Return (X, Y) of the center of cell containing provided text 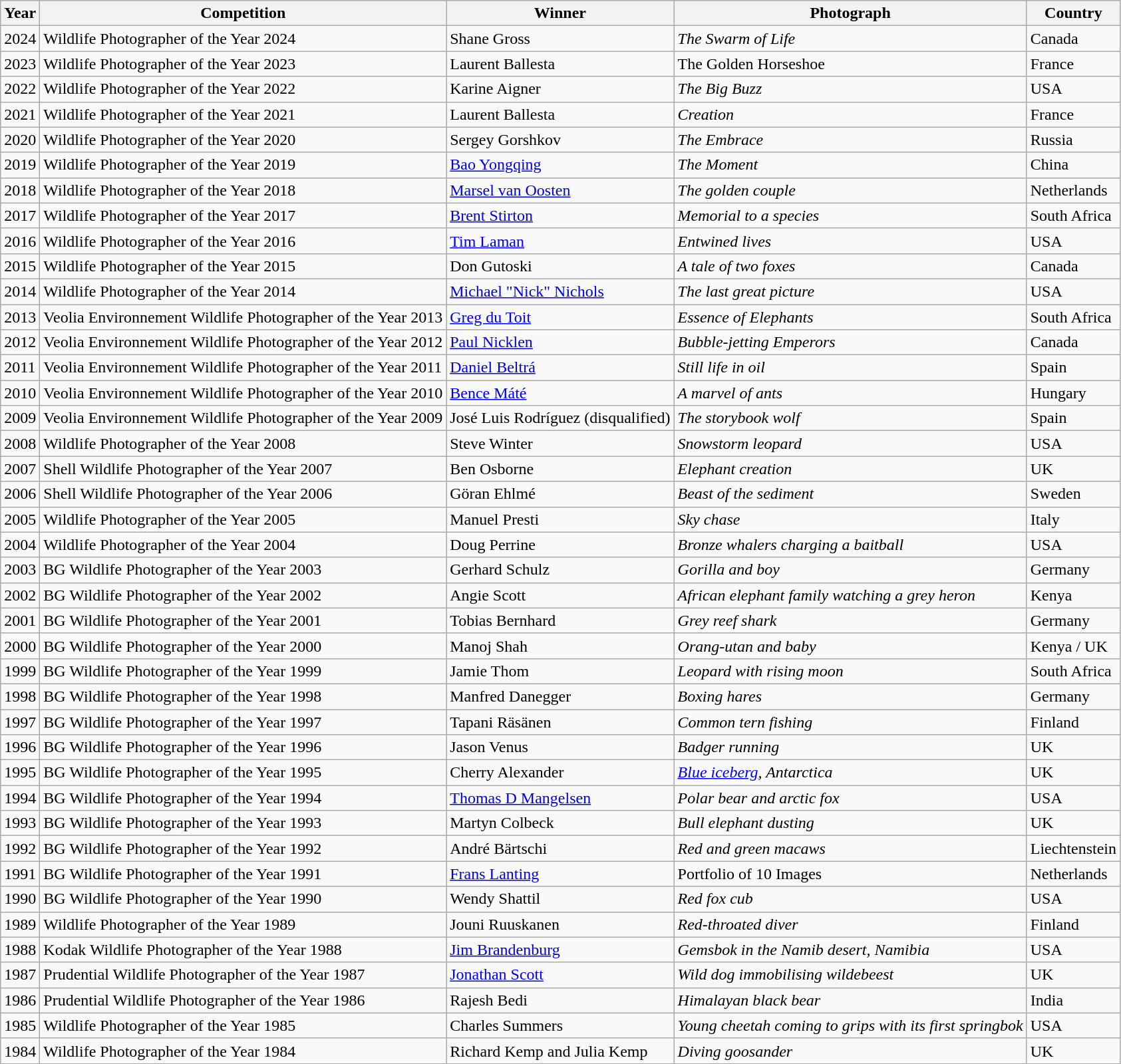
BG Wildlife Photographer of the Year 1993 (243, 823)
Red-throated diver (850, 924)
Wildlife Photographer of the Year 1984 (243, 1051)
Young cheetah coming to grips with its first springbok (850, 1025)
2004 (20, 545)
1986 (20, 1000)
Wildlife Photographer of the Year 2019 (243, 165)
Kenya (1073, 595)
Göran Ehlmé (560, 494)
Jamie Thom (560, 671)
Wendy Shattil (560, 899)
Paul Nicklen (560, 342)
A tale of two foxes (850, 266)
Country (1073, 13)
2003 (20, 570)
The storybook wolf (850, 418)
2018 (20, 190)
Jason Venus (560, 747)
BG Wildlife Photographer of the Year 1991 (243, 874)
2000 (20, 646)
2023 (20, 64)
Italy (1073, 519)
Martyn Colbeck (560, 823)
Ben Osborne (560, 469)
Wildlife Photographer of the Year 2008 (243, 444)
2010 (20, 393)
Jouni Ruuskanen (560, 924)
2017 (20, 215)
1993 (20, 823)
Veolia Environnement Wildlife Photographer of the Year 2011 (243, 368)
1987 (20, 975)
2011 (20, 368)
BG Wildlife Photographer of the Year 1997 (243, 722)
BG Wildlife Photographer of the Year 1994 (243, 798)
Bronze whalers charging a baitball (850, 545)
Blue iceberg, Antarctica (850, 773)
1984 (20, 1051)
Wildlife Photographer of the Year 2020 (243, 140)
Veolia Environnement Wildlife Photographer of the Year 2010 (243, 393)
Rajesh Bedi (560, 1000)
Competition (243, 13)
BG Wildlife Photographer of the Year 2003 (243, 570)
Brent Stirton (560, 215)
Wildlife Photographer of the Year 2004 (243, 545)
China (1073, 165)
2001 (20, 620)
Sky chase (850, 519)
Veolia Environnement Wildlife Photographer of the Year 2013 (243, 317)
Polar bear and arctic fox (850, 798)
Sweden (1073, 494)
2012 (20, 342)
Daniel Beltrá (560, 368)
Winner (560, 13)
Hungary (1073, 393)
1996 (20, 747)
India (1073, 1000)
Veolia Environnement Wildlife Photographer of the Year 2009 (243, 418)
Bence Máté (560, 393)
Boxing hares (850, 696)
2013 (20, 317)
2014 (20, 291)
Photograph (850, 13)
1997 (20, 722)
Gerhard Schulz (560, 570)
Himalayan black bear (850, 1000)
Elephant creation (850, 469)
Jim Brandenburg (560, 950)
Wildlife Photographer of the Year 1989 (243, 924)
Russia (1073, 140)
2005 (20, 519)
Kenya / UK (1073, 646)
The Big Buzz (850, 89)
André Bärtschi (560, 849)
Liechtenstein (1073, 849)
Manoj Shah (560, 646)
José Luis Rodríguez (disqualified) (560, 418)
Wildlife Photographer of the Year 2014 (243, 291)
2006 (20, 494)
1985 (20, 1025)
The golden couple (850, 190)
Shell Wildlife Photographer of the Year 2006 (243, 494)
Karine Aigner (560, 89)
Portfolio of 10 Images (850, 874)
Bull elephant dusting (850, 823)
Manuel Presti (560, 519)
Shane Gross (560, 39)
The Embrace (850, 140)
BG Wildlife Photographer of the Year 1992 (243, 849)
BG Wildlife Photographer of the Year 1995 (243, 773)
2007 (20, 469)
2002 (20, 595)
Thomas D Mangelsen (560, 798)
Kodak Wildlife Photographer of the Year 1988 (243, 950)
BG Wildlife Photographer of the Year 2001 (243, 620)
2008 (20, 444)
Orang-utan and baby (850, 646)
African elephant family watching a grey heron (850, 595)
1998 (20, 696)
Marsel van Oosten (560, 190)
Sergey Gorshkov (560, 140)
Memorial to a species (850, 215)
Tim Laman (560, 241)
1992 (20, 849)
Bao Yongqing (560, 165)
Cherry Alexander (560, 773)
1999 (20, 671)
Leopard with rising moon (850, 671)
Jonathan Scott (560, 975)
Angie Scott (560, 595)
1988 (20, 950)
2021 (20, 114)
The Moment (850, 165)
Wildlife Photographer of the Year 2023 (243, 64)
Wildlife Photographer of the Year 2015 (243, 266)
Greg du Toit (560, 317)
Bubble-jetting Emperors (850, 342)
BG Wildlife Photographer of the Year 1998 (243, 696)
Red fox cub (850, 899)
Wildlife Photographer of the Year 2024 (243, 39)
Still life in oil (850, 368)
Doug Perrine (560, 545)
2020 (20, 140)
Common tern fishing (850, 722)
Entwined lives (850, 241)
Wild dog immobilising wildebeest (850, 975)
Prudential Wildlife Photographer of the Year 1986 (243, 1000)
Creation (850, 114)
Wildlife Photographer of the Year 2016 (243, 241)
The Golden Horseshoe (850, 64)
Richard Kemp and Julia Kemp (560, 1051)
2019 (20, 165)
BG Wildlife Photographer of the Year 1996 (243, 747)
Wildlife Photographer of the Year 2021 (243, 114)
1995 (20, 773)
BG Wildlife Photographer of the Year 2000 (243, 646)
Tapani Räsänen (560, 722)
Veolia Environnement Wildlife Photographer of the Year 2012 (243, 342)
Don Gutoski (560, 266)
Grey reef shark (850, 620)
Michael "Nick" Nichols (560, 291)
Red and green macaws (850, 849)
Frans Lanting (560, 874)
1991 (20, 874)
2024 (20, 39)
Beast of the sediment (850, 494)
1990 (20, 899)
Wildlife Photographer of the Year 2018 (243, 190)
Diving goosander (850, 1051)
Gemsbok in the Namib desert, Namibia (850, 950)
Snowstorm leopard (850, 444)
Manfred Danegger (560, 696)
Wildlife Photographer of the Year 2005 (243, 519)
Tobias Bernhard (560, 620)
Gorilla and boy (850, 570)
Shell Wildlife Photographer of the Year 2007 (243, 469)
Wildlife Photographer of the Year 1985 (243, 1025)
BG Wildlife Photographer of the Year 1990 (243, 899)
Prudential Wildlife Photographer of the Year 1987 (243, 975)
Charles Summers (560, 1025)
BG Wildlife Photographer of the Year 1999 (243, 671)
The last great picture (850, 291)
The Swarm of Life (850, 39)
1989 (20, 924)
Year (20, 13)
Steve Winter (560, 444)
1994 (20, 798)
Badger running (850, 747)
2015 (20, 266)
2009 (20, 418)
Wildlife Photographer of the Year 2017 (243, 215)
BG Wildlife Photographer of the Year 2002 (243, 595)
2022 (20, 89)
Essence of Elephants (850, 317)
Wildlife Photographer of the Year 2022 (243, 89)
A marvel of ants (850, 393)
2016 (20, 241)
